Extract the [X, Y] coordinate from the center of the cell holding the provided text.  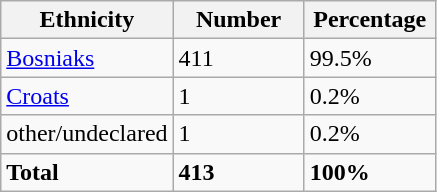
413 [238, 172]
Ethnicity [87, 20]
Bosniaks [87, 58]
Number [238, 20]
Croats [87, 96]
411 [238, 58]
other/undeclared [87, 134]
Percentage [370, 20]
99.5% [370, 58]
Total [87, 172]
100% [370, 172]
